Search for the cell housing the specified text and yield its [x, y] center coordinate. 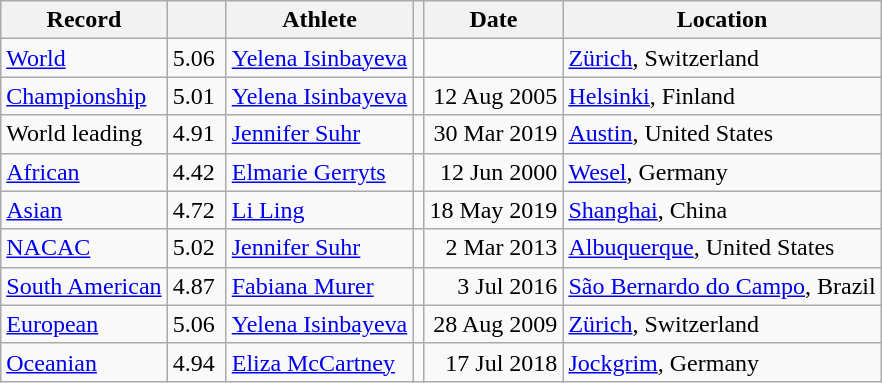
2 Mar 2013 [494, 248]
Elmarie Gerryts [320, 172]
South American [84, 286]
5.01 [196, 96]
3 Jul 2016 [494, 286]
Date [494, 20]
Albuquerque, United States [722, 248]
Shanghai, China [722, 210]
12 Aug 2005 [494, 96]
4.72 [196, 210]
European [84, 324]
17 Jul 2018 [494, 362]
5.02 [196, 248]
Asian [84, 210]
Eliza McCartney [320, 362]
São Bernardo do Campo, Brazil [722, 286]
World [84, 58]
4.87 [196, 286]
World leading [84, 134]
18 May 2019 [494, 210]
4.94 [196, 362]
Record [84, 20]
4.42 [196, 172]
Oceanian [84, 362]
Athlete [320, 20]
Location [722, 20]
4.91 [196, 134]
Li Ling [320, 210]
Fabiana Murer [320, 286]
12 Jun 2000 [494, 172]
NACAC [84, 248]
Championship [84, 96]
Wesel, Germany [722, 172]
30 Mar 2019 [494, 134]
Jockgrim, Germany [722, 362]
Austin, United States [722, 134]
African [84, 172]
28 Aug 2009 [494, 324]
Helsinki, Finland [722, 96]
